Output the [x, y] coordinate of the center of the cell containing the given text.  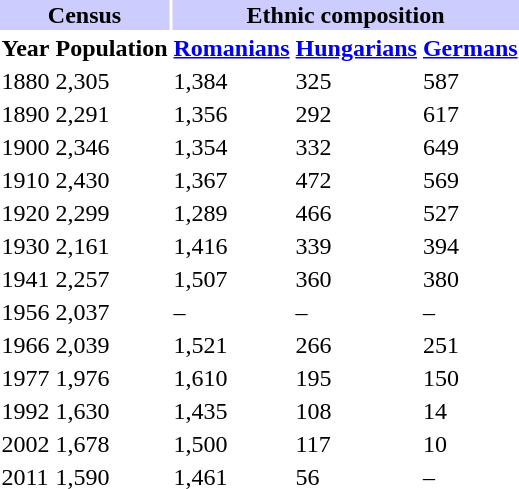
1,507 [232, 279]
1,367 [232, 180]
1,630 [112, 411]
2,299 [112, 213]
2,257 [112, 279]
1,976 [112, 378]
587 [470, 81]
527 [470, 213]
2,305 [112, 81]
2,039 [112, 345]
1890 [26, 114]
195 [356, 378]
Ethnic composition [346, 15]
Year [26, 48]
617 [470, 114]
251 [470, 345]
380 [470, 279]
2,346 [112, 147]
1956 [26, 312]
1930 [26, 246]
117 [356, 444]
1,384 [232, 81]
2,430 [112, 180]
1900 [26, 147]
266 [356, 345]
10 [470, 444]
1977 [26, 378]
1910 [26, 180]
1920 [26, 213]
1,289 [232, 213]
Population [112, 48]
Hungarians [356, 48]
292 [356, 114]
1,435 [232, 411]
150 [470, 378]
569 [470, 180]
394 [470, 246]
1,354 [232, 147]
325 [356, 81]
1,356 [232, 114]
649 [470, 147]
1941 [26, 279]
1966 [26, 345]
1,610 [232, 378]
1880 [26, 81]
2,037 [112, 312]
1992 [26, 411]
14 [470, 411]
2002 [26, 444]
Romanians [232, 48]
1,678 [112, 444]
Germans [470, 48]
472 [356, 180]
339 [356, 246]
466 [356, 213]
360 [356, 279]
Census [84, 15]
108 [356, 411]
332 [356, 147]
2,161 [112, 246]
1,521 [232, 345]
1,500 [232, 444]
2,291 [112, 114]
1,416 [232, 246]
